Pinpoint the cell where the given text exists, returning its (X, Y) midpoint coordinate. 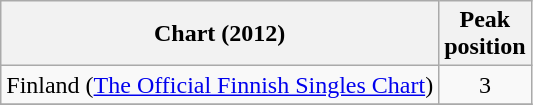
Chart (2012) (220, 34)
Finland (The Official Finnish Singles Chart) (220, 85)
Peakposition (485, 34)
3 (485, 85)
